Detect which cell encompasses the target text, then output its [X, Y] center coordinate. 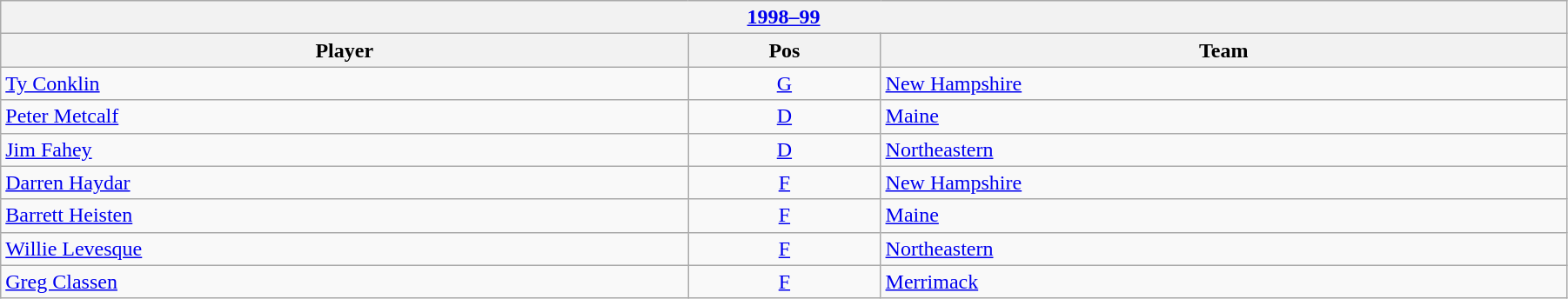
Ty Conklin [345, 83]
Team [1223, 50]
Barrett Heisten [345, 216]
Player [345, 50]
1998–99 [784, 17]
Jim Fahey [345, 149]
Peter Metcalf [345, 116]
Darren Haydar [345, 183]
Merrimack [1223, 282]
Greg Classen [345, 282]
G [785, 83]
Pos [785, 50]
Willie Levesque [345, 249]
